Provide the (X, Y) coordinate of the cell's center where the given text is located.  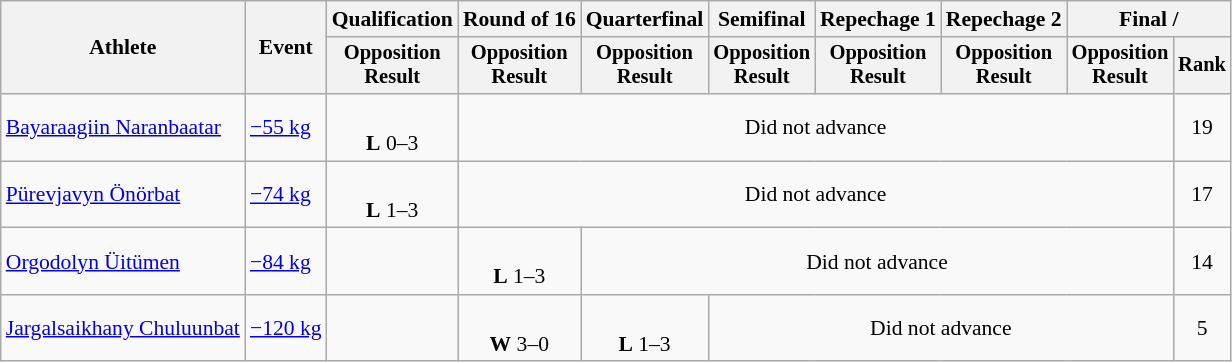
Quarterfinal (645, 19)
Jargalsaikhany Chuluunbat (123, 328)
Event (286, 48)
5 (1202, 328)
Repechage 1 (878, 19)
Athlete (123, 48)
19 (1202, 128)
Round of 16 (520, 19)
Semifinal (762, 19)
Qualification (392, 19)
−55 kg (286, 128)
14 (1202, 262)
17 (1202, 194)
Repechage 2 (1004, 19)
Orgodolyn Üitümen (123, 262)
W 3–0 (520, 328)
−120 kg (286, 328)
−74 kg (286, 194)
−84 kg (286, 262)
L 0–3 (392, 128)
Rank (1202, 66)
Final / (1149, 19)
Pürevjavyn Önörbat (123, 194)
Bayaraagiin Naranbaatar (123, 128)
